Search for the cell housing the specified text and yield its (X, Y) center coordinate. 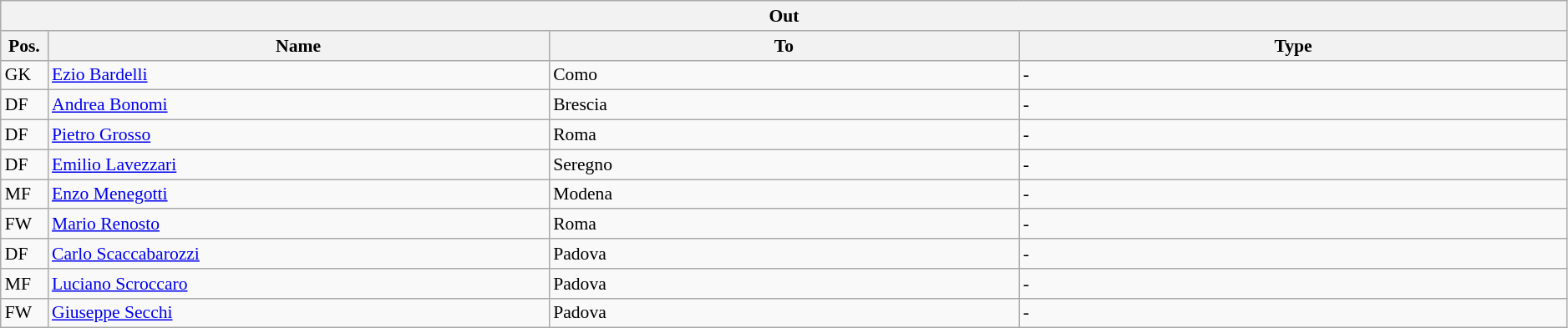
Out (784, 16)
Giuseppe Secchi (298, 313)
Enzo Menegotti (298, 194)
GK (24, 75)
Brescia (784, 105)
Name (298, 46)
Pos. (24, 46)
Seregno (784, 164)
Emilio Lavezzari (298, 164)
Type (1293, 46)
Ezio Bardelli (298, 75)
Mario Renosto (298, 225)
Pietro Grosso (298, 135)
Modena (784, 194)
Luciano Scroccaro (298, 284)
Andrea Bonomi (298, 105)
Carlo Scaccabarozzi (298, 254)
Como (784, 75)
To (784, 46)
